Capture the cell that displays the provided text and extract its [x, y] central coordinate. 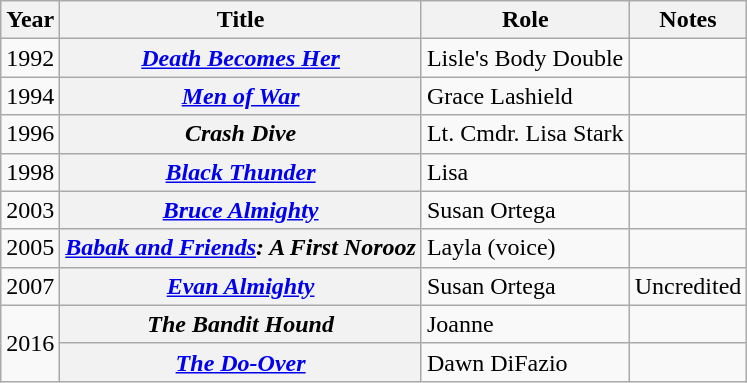
Lt. Cmdr. Lisa Stark [525, 134]
Uncredited [688, 286]
Grace Lashield [525, 96]
Title [241, 20]
1994 [30, 96]
Role [525, 20]
2005 [30, 248]
Notes [688, 20]
2016 [30, 343]
The Do-Over [241, 362]
1992 [30, 58]
Death Becomes Her [241, 58]
2003 [30, 210]
Lisa [525, 172]
Bruce Almighty [241, 210]
Evan Almighty [241, 286]
Year [30, 20]
1998 [30, 172]
The Bandit Hound [241, 324]
Lisle's Body Double [525, 58]
Men of War [241, 96]
1996 [30, 134]
2007 [30, 286]
Joanne [525, 324]
Babak and Friends: A First Norooz [241, 248]
Layla (voice) [525, 248]
Dawn DiFazio [525, 362]
Crash Dive [241, 134]
Black Thunder [241, 172]
